Output the [X, Y] coordinate of the center of the cell containing the given text.  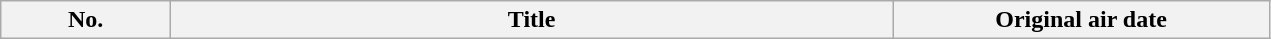
Title [532, 20]
No. [86, 20]
Original air date [1082, 20]
